Search for the cell housing the specified text and yield its (x, y) center coordinate. 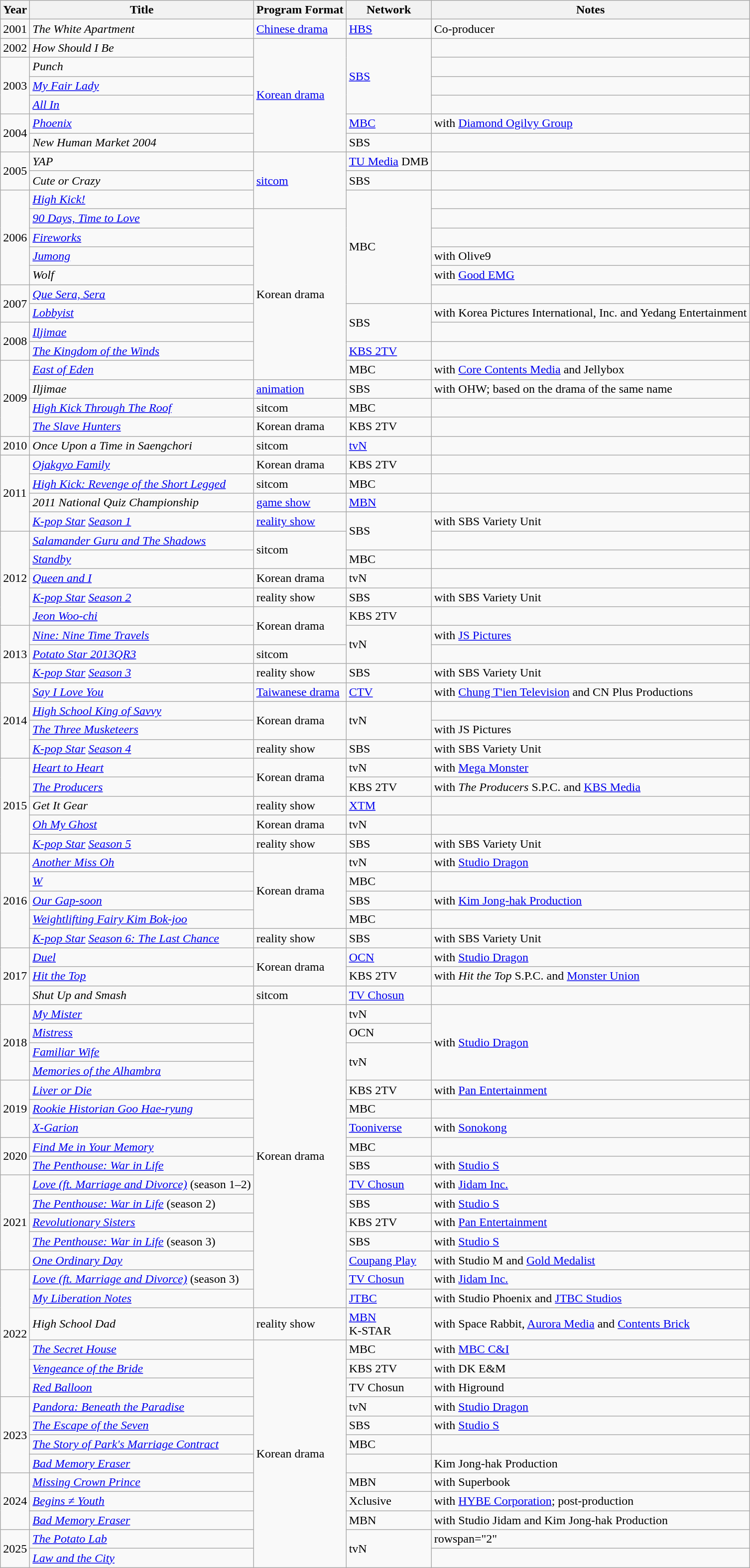
The Kingdom of the Winds (141, 351)
2025 (15, 1549)
Pandora: Beneath the Paradise (141, 1406)
The Slave Hunters (141, 427)
Jeon Woo-chi (141, 616)
X-Garion (141, 1127)
Law and the City (141, 1558)
with Space Rabbit, Aurora Media and Contents Brick (591, 1324)
HBS (388, 29)
The Escape of the Seven (141, 1425)
Program Format (300, 10)
with Good EMG (591, 275)
Find Me in Your Memory (141, 1146)
2018 (15, 1042)
New Human Market 2004 (141, 142)
TU Media DMB (388, 161)
High School King of Savvy (141, 711)
Wolf (141, 275)
2015 (15, 805)
Mistress (141, 1033)
with Core Contents Media and Jellybox (591, 370)
with Chung T'ien Television and CN Plus Productions (591, 692)
with Studio Phoenix and JTBC Studios (591, 1298)
Standby (141, 560)
The Penthouse: War in Life (season 2) (141, 1204)
Love (ft. Marriage and Divorce) (season 1–2) (141, 1185)
Potato Star 2013QR3 (141, 654)
with Mega Monster (591, 768)
JTBC (388, 1298)
Fireworks (141, 237)
with Diamond Ogilvy Group (591, 123)
Duel (141, 957)
2005 (15, 171)
Familiar Wife (141, 1052)
Tooniverse (388, 1127)
Another Miss Oh (141, 863)
Coupang Play (388, 1260)
Network (388, 10)
Oh My Ghost (141, 824)
with HYBE Corporation; post-production (591, 1501)
High Kick! (141, 199)
animation (300, 389)
The White Apartment (141, 29)
with Sonokong (591, 1127)
Love (ft. Marriage and Divorce) (season 3) (141, 1279)
2020 (15, 1156)
The Secret House (141, 1349)
2024 (15, 1501)
How Should I Be (141, 48)
K-pop Star Season 4 (141, 749)
Hit the Top (141, 976)
2009 (15, 398)
Say I Love You (141, 692)
2013 (15, 654)
Cute or Crazy (141, 180)
2007 (15, 304)
Phoenix (141, 123)
with Hit the Top S.P.C. and Monster Union (591, 976)
XTM (388, 805)
Missing Crown Prince (141, 1482)
with Studio M and Gold Medalist (591, 1260)
Lobbyist (141, 313)
game show (300, 502)
All In (141, 105)
Ojakgyo Family (141, 464)
My Mister (141, 1014)
High Kick: Revenge of the Short Legged (141, 483)
The Three Musketeers (141, 730)
2003 (15, 86)
rowspan="2" (591, 1539)
Liver or Die (141, 1090)
My Fair Lady (141, 86)
2022 (15, 1333)
with DK E&M (591, 1368)
High School Dad (141, 1324)
One Ordinary Day (141, 1260)
2008 (15, 341)
East of Eden (141, 370)
Begins ≠ Youth (141, 1501)
Kim Jong-hak Production (591, 1463)
Notes (591, 10)
with Superbook (591, 1482)
Revolutionary Sisters (141, 1223)
W (141, 882)
2014 (15, 720)
2016 (15, 900)
YAP (141, 161)
Que Sera, Sera (141, 294)
Title (141, 10)
Vengeance of the Bride (141, 1368)
with Kim Jong-hak Production (591, 900)
Salamander Guru and The Shadows (141, 540)
K-pop Star Season 1 (141, 521)
High Kick Through The Roof (141, 408)
with Studio Jidam and Kim Jong-hak Production (591, 1520)
Queen and I (141, 578)
2023 (15, 1435)
K-pop Star Season 2 (141, 597)
2017 (15, 976)
Rookie Historian Goo Hae-ryung (141, 1109)
Xclusive (388, 1501)
2004 (15, 133)
Chinese drama (300, 29)
K-pop Star Season 6: The Last Chance (141, 938)
with Korea Pictures International, Inc. and Yedang Entertainment (591, 313)
Taiwanese drama (300, 692)
Nine: Nine Time Travels (141, 635)
90 Days, Time to Love (141, 218)
Memories of the Alhambra (141, 1071)
Get It Gear (141, 805)
Red Balloon (141, 1387)
Weightlifting Fairy Kim Bok-joo (141, 919)
with Olive9 (591, 256)
The Producers (141, 786)
with The Producers S.P.C. and KBS Media (591, 786)
2001 (15, 29)
Shut Up and Smash (141, 995)
The Potato Lab (141, 1539)
2021 (15, 1223)
The Story of Park's Marriage Contract (141, 1444)
2002 (15, 48)
Once Upon a Time in Saengchori (141, 446)
My Liberation Notes (141, 1298)
The Penthouse: War in Life (season 3) (141, 1241)
2006 (15, 237)
K-pop Star Season 5 (141, 844)
Year (15, 10)
2011 (15, 493)
2019 (15, 1109)
2010 (15, 446)
The Penthouse: War in Life (141, 1166)
K-pop Star Season 3 (141, 673)
2012 (15, 578)
with OHW; based on the drama of the same name (591, 389)
Heart to Heart (141, 768)
2011 National Quiz Championship (141, 502)
Our Gap-soon (141, 900)
Jumong (141, 256)
with MBC C&I (591, 1349)
Punch (141, 67)
with Higround (591, 1387)
CTV (388, 692)
MBNK-STAR (388, 1324)
Co-producer (591, 29)
